Search for the cell housing the specified text and yield its [X, Y] center coordinate. 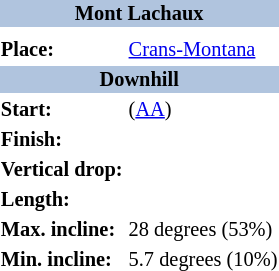
28 degrees (53%) [203, 230]
(AA) [203, 110]
Crans-Montana [203, 50]
